From the cell containing the given text, extract its center point as [x, y] coordinate. 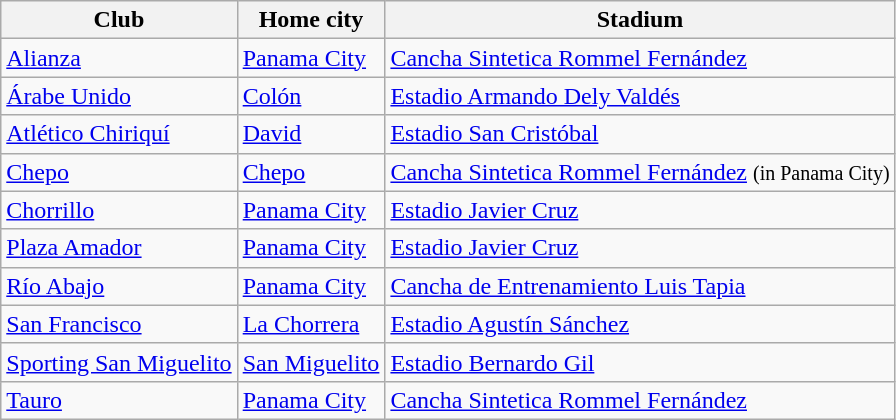
Stadium [640, 20]
Club [119, 20]
Home city [311, 20]
Cancha Sintetica Rommel Fernández (in Panama City) [640, 172]
Árabe Unido [119, 96]
Estadio Armando Dely Valdés [640, 96]
San Francisco [119, 324]
San Miguelito [311, 362]
Colón [311, 96]
Plaza Amador [119, 248]
Río Abajo [119, 286]
Estadio Agustín Sánchez [640, 324]
Cancha de Entrenamiento Luis Tapia [640, 286]
Alianza [119, 58]
Atlético Chiriquí [119, 134]
Estadio San Cristóbal [640, 134]
David [311, 134]
Estadio Bernardo Gil [640, 362]
La Chorrera [311, 324]
Chorrillo [119, 210]
Tauro [119, 400]
Sporting San Miguelito [119, 362]
